Capture the cell that displays the provided text and extract its [X, Y] central coordinate. 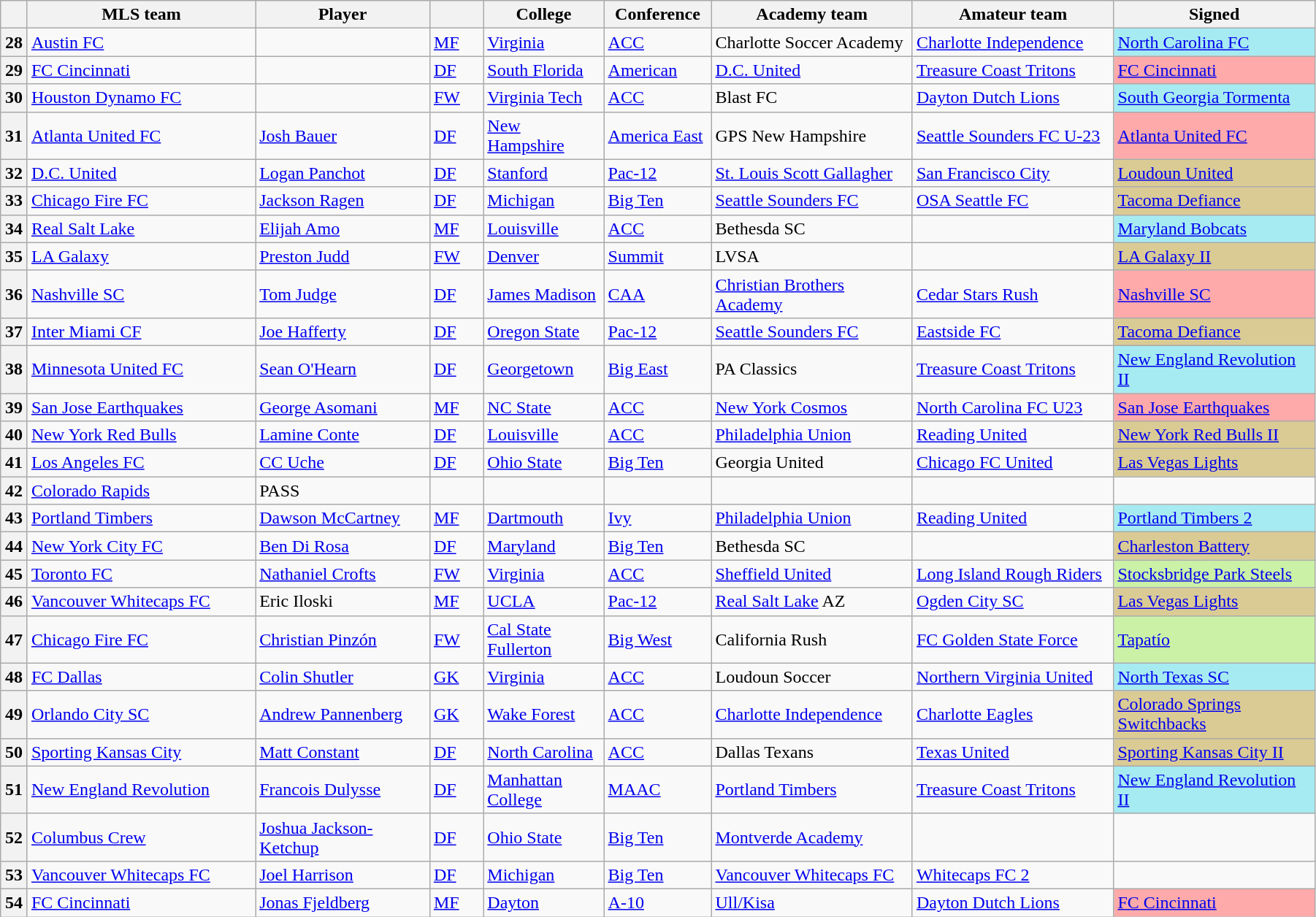
Ull/Kisa [812, 902]
38 [15, 369]
PA Classics [812, 369]
New York Red Bulls [141, 435]
Portland Timbers 2 [1214, 518]
North Texas SC [1214, 677]
Inter Miami CF [141, 331]
36 [15, 293]
Big West [657, 640]
Jonas Fjeldberg [343, 902]
UCLA [543, 602]
Texas United [1012, 752]
37 [15, 331]
New York Red Bulls II [1214, 435]
NC State [543, 407]
South Florida [543, 70]
Andrew Pannenberg [343, 714]
Blast FC [812, 98]
CAA [657, 293]
51 [15, 790]
New York City FC [141, 546]
28 [15, 42]
Josh Bauer [343, 136]
41 [15, 463]
Houston Dynamo FC [141, 98]
53 [15, 875]
Colin Shutler [343, 677]
New York Cosmos [812, 407]
31 [15, 136]
Signed [1214, 15]
Oregon State [543, 331]
Christian Brothers Academy [812, 293]
Austin FC [141, 42]
Nathaniel Crofts [343, 574]
Francois Dulysse [343, 790]
Lamine Conte [343, 435]
St. Louis Scott Gallagher [812, 173]
Joshua Jackson-Ketchup [343, 837]
Big East [657, 369]
Dallas Texans [812, 752]
42 [15, 491]
Ivy [657, 518]
Minnesota United FC [141, 369]
Tapatío [1214, 640]
45 [15, 574]
Loudoun Soccer [812, 677]
American [657, 70]
Real Salt Lake AZ [812, 602]
Whitecaps FC 2 [1012, 875]
Eastside FC [1012, 331]
South Georgia Tormenta [1214, 98]
Georgetown [543, 369]
Tom Judge [343, 293]
Manhattan College [543, 790]
Dawson McCartney [343, 518]
America East [657, 136]
Academy team [812, 15]
Charlotte Eagles [1012, 714]
LA Galaxy II [1214, 256]
Sheffield United [812, 574]
New Hampshire [543, 136]
New England Revolution [141, 790]
29 [15, 70]
54 [15, 902]
Toronto FC [141, 574]
Chicago FC United [1012, 463]
Amateur team [1012, 15]
40 [15, 435]
FC Golden State Force [1012, 640]
GPS New Hampshire [812, 136]
44 [15, 546]
Northern Virginia United [1012, 677]
Dartmouth [543, 518]
39 [15, 407]
50 [15, 752]
Columbus Crew [141, 837]
Long Island Rough Riders [1012, 574]
30 [15, 98]
Denver [543, 256]
Loudoun United [1214, 173]
Sporting Kansas City [141, 752]
Matt Constant [343, 752]
Eric Iloski [343, 602]
52 [15, 837]
LA Galaxy [141, 256]
Dayton [543, 902]
Stanford [543, 173]
Orlando City SC [141, 714]
James Madison [543, 293]
Maryland [543, 546]
Conference [657, 15]
George Asomani [343, 407]
Georgia United [812, 463]
Wake Forest [543, 714]
34 [15, 229]
35 [15, 256]
North Carolina FC U23 [1012, 407]
San Francisco City [1012, 173]
Logan Panchot [343, 173]
Cal State Fullerton [543, 640]
33 [15, 201]
North Carolina FC [1214, 42]
46 [15, 602]
Charlotte Soccer Academy [812, 42]
47 [15, 640]
32 [15, 173]
A-10 [657, 902]
Preston Judd [343, 256]
Ogden City SC [1012, 602]
California Rush [812, 640]
MLS team [141, 15]
Joe Hafferty [343, 331]
Elijah Amo [343, 229]
Sporting Kansas City II [1214, 752]
Cedar Stars Rush [1012, 293]
MAAC [657, 790]
Charleston Battery [1214, 546]
Joel Harrison [343, 875]
Montverde Academy [812, 837]
OSA Seattle FC [1012, 201]
49 [15, 714]
Colorado Springs Switchbacks [1214, 714]
Seattle Sounders FC U-23 [1012, 136]
Colorado Rapids [141, 491]
Maryland Bobcats [1214, 229]
North Carolina [543, 752]
Ben Di Rosa [343, 546]
Los Angeles FC [141, 463]
FC Dallas [141, 677]
Stocksbridge Park Steels [1214, 574]
Real Salt Lake [141, 229]
Virginia Tech [543, 98]
PASS [343, 491]
CC Uche [343, 463]
Jackson Ragen [343, 201]
Player [343, 15]
College [543, 15]
43 [15, 518]
Summit [657, 256]
LVSA [812, 256]
Christian Pinzón [343, 640]
48 [15, 677]
Sean O'Hearn [343, 369]
